Pinpoint the cell where the given text exists, returning its (x, y) midpoint coordinate. 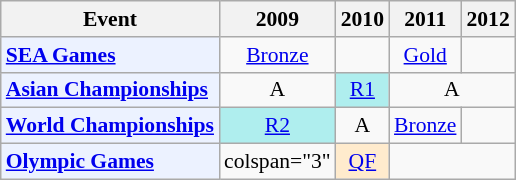
Asian Championships (110, 90)
Olympic Games (110, 162)
Gold (425, 55)
SEA Games (110, 55)
2012 (488, 19)
R1 (362, 90)
R2 (278, 126)
World Championships (110, 126)
2010 (362, 19)
Event (110, 19)
2011 (425, 19)
colspan="3" (278, 162)
2009 (278, 19)
QF (362, 162)
